Provide the (x, y) coordinate of the cell's center where the given text is located.  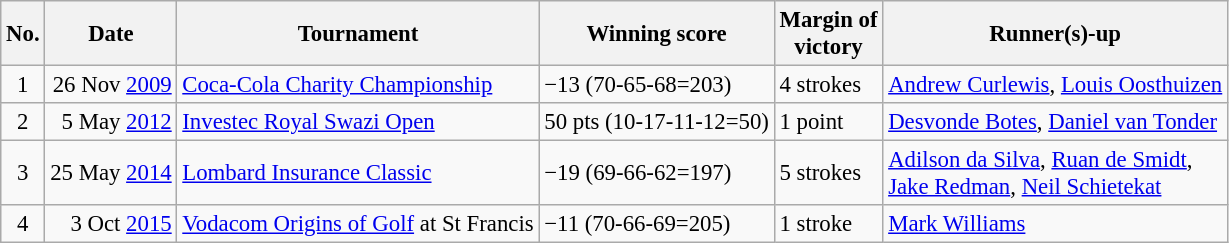
3 Oct 2015 (111, 224)
Lombard Insurance Classic (358, 174)
1 (23, 85)
No. (23, 34)
4 strokes (828, 85)
25 May 2014 (111, 174)
5 May 2012 (111, 122)
Margin ofvictory (828, 34)
Adilson da Silva, Ruan de Smidt, Jake Redman, Neil Schietekat (1056, 174)
−11 (70-66-69=205) (656, 224)
Date (111, 34)
Winning score (656, 34)
1 stroke (828, 224)
Vodacom Origins of Golf at St Francis (358, 224)
26 Nov 2009 (111, 85)
Tournament (358, 34)
50 pts (10-17-11-12=50) (656, 122)
1 point (828, 122)
3 (23, 174)
4 (23, 224)
5 strokes (828, 174)
Runner(s)-up (1056, 34)
Coca-Cola Charity Championship (358, 85)
Mark Williams (1056, 224)
−19 (69-66-62=197) (656, 174)
Desvonde Botes, Daniel van Tonder (1056, 122)
Andrew Curlewis, Louis Oosthuizen (1056, 85)
Investec Royal Swazi Open (358, 122)
2 (23, 122)
−13 (70-65-68=203) (656, 85)
